Provide the [x, y] coordinate of the cell's center where the given text is located.  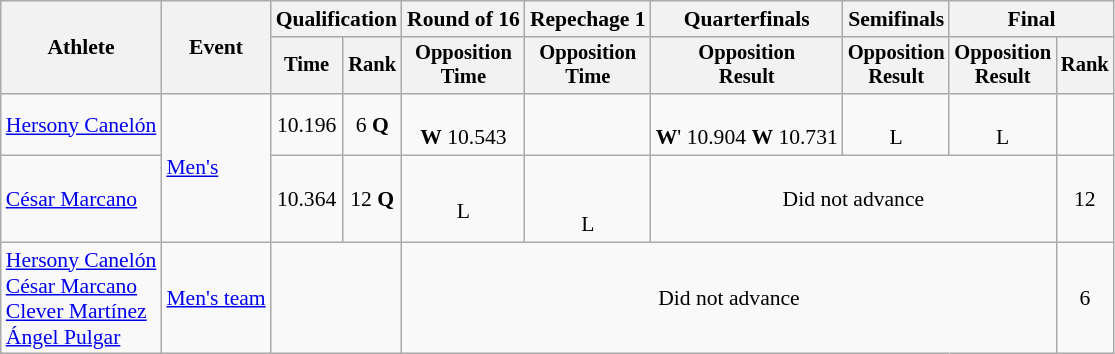
12 [1085, 200]
Quarterfinals [747, 19]
Event [216, 48]
Men's team [216, 298]
Final [1031, 19]
Qualification [336, 19]
Repechage 1 [588, 19]
6 [1085, 298]
Men's [216, 168]
Time [307, 66]
12 Q [372, 200]
W 10.543 [464, 124]
Round of 16 [464, 19]
Athlete [82, 48]
Hersony Canelón [82, 124]
6 Q [372, 124]
César Marcano [82, 200]
Hersony CanelónCésar MarcanoClever MartínezÁngel Pulgar [82, 298]
Semifinals [896, 19]
10.196 [307, 124]
W' 10.904 W 10.731 [747, 124]
10.364 [307, 200]
